Search for the cell housing the specified text and yield its [X, Y] center coordinate. 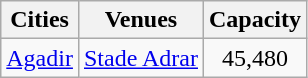
Cities [40, 20]
Stade Adrar [140, 58]
Capacity [256, 20]
Venues [140, 20]
Agadir [40, 58]
45,480 [256, 58]
